Return (X, Y) of the center of cell containing provided text 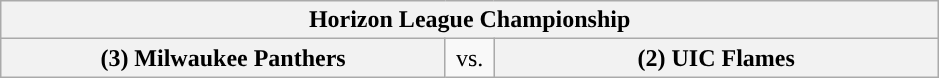
(3) Milwaukee Panthers (224, 58)
Horizon League Championship (470, 20)
vs. (470, 58)
(2) UIC Flames (716, 58)
